Locate the cell with the specified text and output its (X, Y) center coordinate. 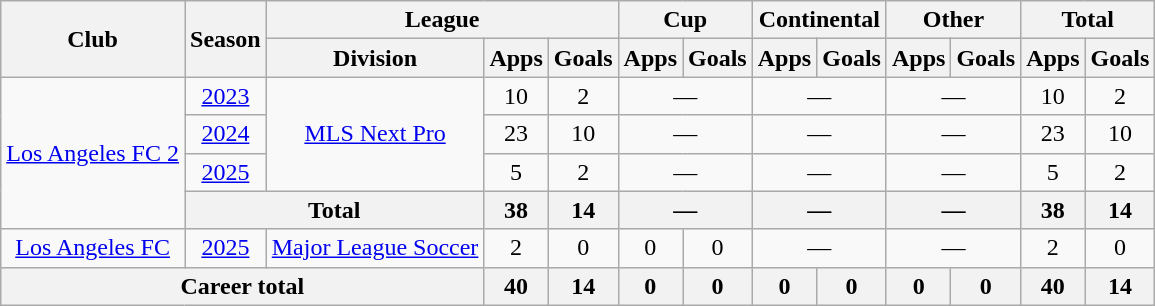
Cup (685, 20)
2023 (225, 96)
Major League Soccer (375, 248)
Division (375, 58)
MLS Next Pro (375, 134)
Season (225, 39)
Club (93, 39)
2024 (225, 134)
Continental (819, 20)
Los Angeles FC 2 (93, 153)
Other (953, 20)
Career total (242, 286)
League (442, 20)
Los Angeles FC (93, 248)
